From the cell containing the given text, extract its center point as [x, y] coordinate. 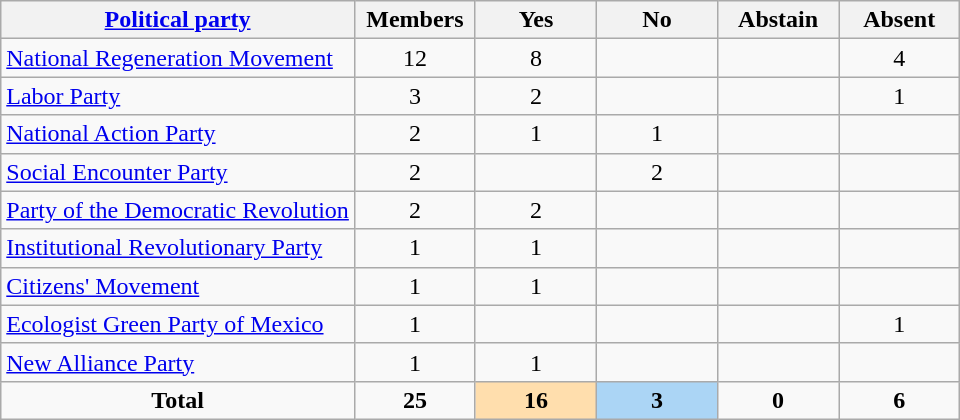
Institutional Revolutionary Party [178, 248]
Members [414, 20]
Total [178, 400]
Party of the Democratic Revolution [178, 210]
Political party [178, 20]
Labor Party [178, 96]
Social Encounter Party [178, 172]
National Regeneration Movement [178, 58]
16 [536, 400]
25 [414, 400]
4 [900, 58]
8 [536, 58]
No [658, 20]
Abstain [778, 20]
New Alliance Party [178, 362]
Yes [536, 20]
Ecologist Green Party of Mexico [178, 324]
Absent [900, 20]
Citizens' Movement [178, 286]
National Action Party [178, 134]
0 [778, 400]
6 [900, 400]
12 [414, 58]
